Scan for the cell matching the given text and deliver its [X, Y] coordinate at center. 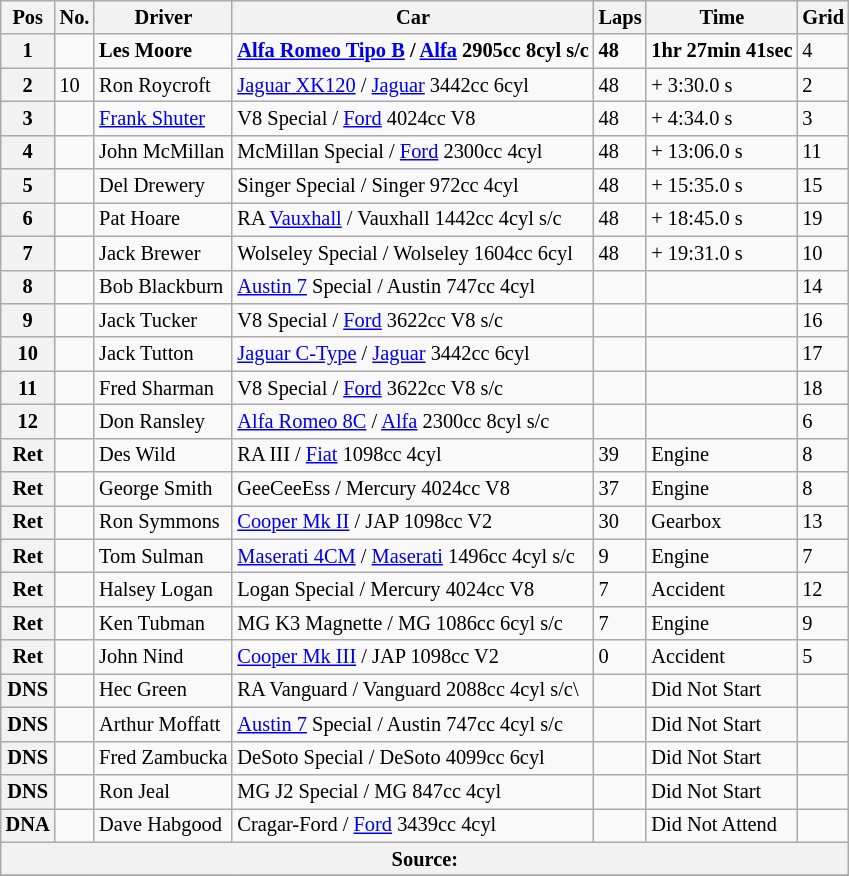
GeeCeeEss / Mercury 4024cc V8 [412, 489]
Hec Green [163, 690]
Cragar-Ford / Ford 3439cc 4cyl [412, 825]
Cooper Mk II / JAP 1098cc V2 [412, 522]
Source: [425, 859]
+ 4:34.0 s [722, 118]
0 [620, 657]
Did Not Attend [722, 825]
Ron Symmons [163, 522]
18 [823, 388]
Fred Zambucka [163, 758]
Frank Shuter [163, 118]
Laps [620, 17]
MG K3 Magnette / MG 1086cc 6cyl s/c [412, 623]
16 [823, 320]
1hr 27min 41sec [722, 51]
1 [28, 51]
Jack Tucker [163, 320]
No. [75, 17]
John Nind [163, 657]
Pat Hoare [163, 219]
Del Drewery [163, 186]
Pos [28, 17]
Time [722, 17]
RA III / Fiat 1098cc 4cyl [412, 455]
Tom Sulman [163, 556]
+ 19:31.0 s [722, 253]
Arthur Moffatt [163, 724]
Jack Brewer [163, 253]
Dave Habgood [163, 825]
Singer Special / Singer 972cc 4cyl [412, 186]
Car [412, 17]
DeSoto Special / DeSoto 4099cc 6cyl [412, 758]
Cooper Mk III / JAP 1098cc V2 [412, 657]
Fred Sharman [163, 388]
13 [823, 522]
+ 18:45.0 s [722, 219]
Grid [823, 17]
Gearbox [722, 522]
Ron Jeal [163, 791]
39 [620, 455]
+ 13:06.0 s [722, 152]
Ken Tubman [163, 623]
Jaguar C-Type / Jaguar 3442cc 6cyl [412, 354]
Austin 7 Special / Austin 747cc 4cyl [412, 287]
McMillan Special / Ford 2300cc 4cyl [412, 152]
V8 Special / Ford 4024cc V8 [412, 118]
RA Vauxhall / Vauxhall 1442cc 4cyl s/c [412, 219]
Logan Special / Mercury 4024cc V8 [412, 589]
Ron Roycroft [163, 85]
Maserati 4CM / Maserati 1496cc 4cyl s/c [412, 556]
Don Ransley [163, 421]
Alfa Romeo 8C / Alfa 2300cc 8cyl s/c [412, 421]
Des Wild [163, 455]
17 [823, 354]
+ 3:30.0 s [722, 85]
RA Vanguard / Vanguard 2088cc 4cyl s/c\ [412, 690]
MG J2 Special / MG 847cc 4cyl [412, 791]
Bob Blackburn [163, 287]
14 [823, 287]
George Smith [163, 489]
+ 15:35.0 s [722, 186]
19 [823, 219]
Jaguar XK120 / Jaguar 3442cc 6cyl [412, 85]
Austin 7 Special / Austin 747cc 4cyl s/c [412, 724]
30 [620, 522]
John McMillan [163, 152]
DNA [28, 825]
15 [823, 186]
Halsey Logan [163, 589]
Wolseley Special / Wolseley 1604cc 6cyl [412, 253]
Alfa Romeo Tipo B / Alfa 2905cc 8cyl s/c [412, 51]
Les Moore [163, 51]
Jack Tutton [163, 354]
Driver [163, 17]
37 [620, 489]
